Locate the cell with the specified text and output its (x, y) center coordinate. 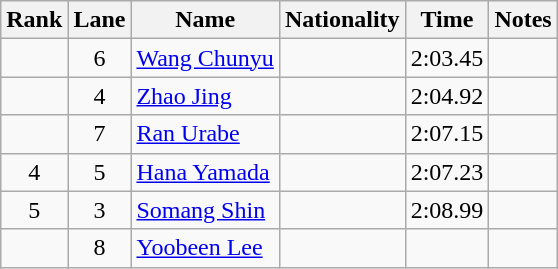
Rank (34, 20)
Zhao Jing (205, 96)
3 (100, 210)
Time (447, 20)
2:07.15 (447, 134)
Ran Urabe (205, 134)
Somang Shin (205, 210)
7 (100, 134)
2:04.92 (447, 96)
2:07.23 (447, 172)
Hana Yamada (205, 172)
8 (100, 248)
Lane (100, 20)
2:03.45 (447, 58)
2:08.99 (447, 210)
6 (100, 58)
Nationality (342, 20)
Notes (523, 20)
Yoobeen Lee (205, 248)
Wang Chunyu (205, 58)
Name (205, 20)
